Return the (X, Y) coordinate for the center point of the cell that contains the specified text.  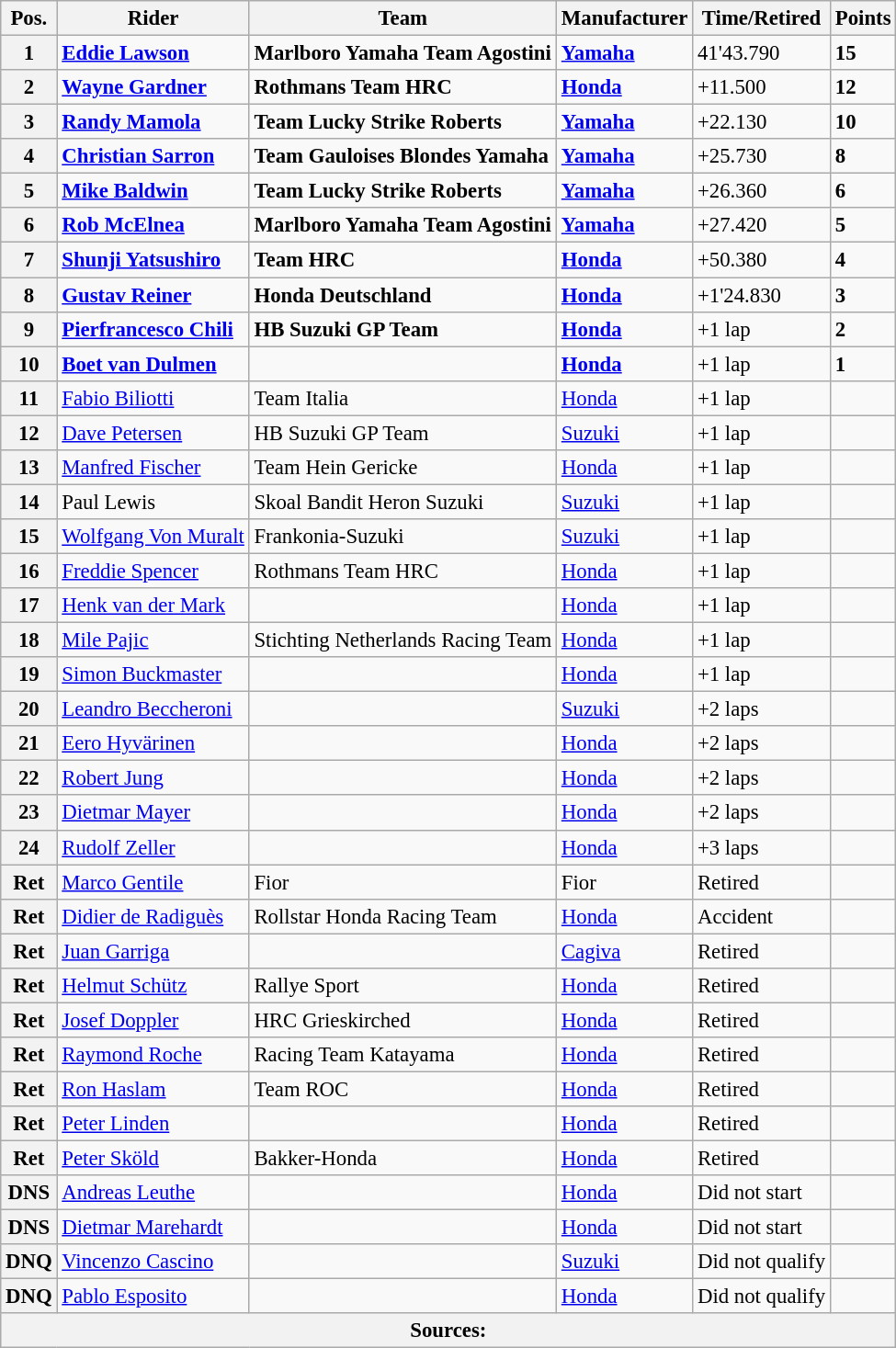
Pablo Esposito (153, 1297)
Robert Jung (153, 778)
Andreas Leuthe (153, 1193)
+26.360 (762, 191)
Pierfrancesco Chili (153, 329)
Dietmar Marehardt (153, 1228)
Racing Team Katayama (403, 1055)
Frankonia-Suzuki (403, 537)
Time/Retired (762, 18)
Team Hein Gericke (403, 468)
Henk van der Mark (153, 606)
Peter Linden (153, 1124)
Pos. (29, 18)
Paul Lewis (153, 502)
Marco Gentile (153, 882)
Skoal Bandit Heron Suzuki (403, 502)
9 (29, 329)
Christian Sarron (153, 156)
+50.380 (762, 260)
Ron Haslam (153, 1089)
19 (29, 674)
Didier de Radiguès (153, 916)
Mile Pajic (153, 640)
14 (29, 502)
Rider (153, 18)
Stichting Netherlands Racing Team (403, 640)
Josef Doppler (153, 1020)
18 (29, 640)
Eddie Lawson (153, 53)
Eero Hyvärinen (153, 743)
Honda Deutschland (403, 295)
17 (29, 606)
HRC Grieskirched (403, 1020)
23 (29, 813)
Gustav Reiner (153, 295)
+3 laps (762, 847)
Wayne Gardner (153, 87)
Dietmar Mayer (153, 813)
+25.730 (762, 156)
Points (862, 18)
13 (29, 468)
Wolfgang Von Muralt (153, 537)
+27.420 (762, 225)
Mike Baldwin (153, 191)
Randy Mamola (153, 122)
Team (403, 18)
Fabio Biliotti (153, 398)
Team ROC (403, 1089)
Vincenzo Cascino (153, 1262)
Raymond Roche (153, 1055)
Rollstar Honda Racing Team (403, 916)
Cagiva (625, 951)
Helmut Schütz (153, 986)
Team Italia (403, 398)
24 (29, 847)
Freddie Spencer (153, 571)
Dave Petersen (153, 433)
+1'24.830 (762, 295)
16 (29, 571)
Team Gauloises Blondes Yamaha (403, 156)
7 (29, 260)
Boet van Dulmen (153, 364)
+22.130 (762, 122)
11 (29, 398)
20 (29, 709)
22 (29, 778)
21 (29, 743)
Shunji Yatsushiro (153, 260)
Rudolf Zeller (153, 847)
Manufacturer (625, 18)
Bakker-Honda (403, 1159)
41'43.790 (762, 53)
Team HRC (403, 260)
Simon Buckmaster (153, 674)
Juan Garriga (153, 951)
Rob McElnea (153, 225)
Accident (762, 916)
+11.500 (762, 87)
Leandro Beccheroni (153, 709)
Peter Sköld (153, 1159)
Manfred Fischer (153, 468)
Rallye Sport (403, 986)
